Return [X, Y] of the center of cell containing provided text 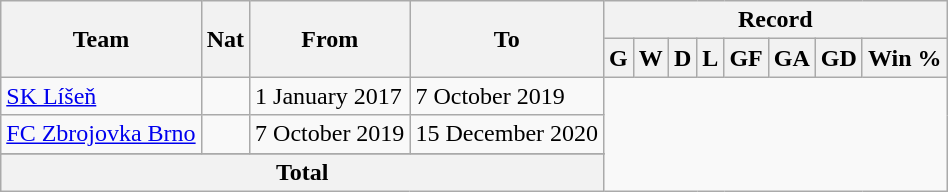
W [650, 58]
GA [792, 58]
L [710, 58]
From [330, 39]
G [619, 58]
FC Zbrojovka Brno [101, 134]
1 January 2017 [330, 96]
Nat [225, 39]
To [507, 39]
GF [746, 58]
SK Líšeň [101, 96]
Total [302, 172]
Record [776, 20]
GD [838, 58]
15 December 2020 [507, 134]
Team [101, 39]
D [682, 58]
Win % [904, 58]
